Return (x, y) of the center of cell containing provided text 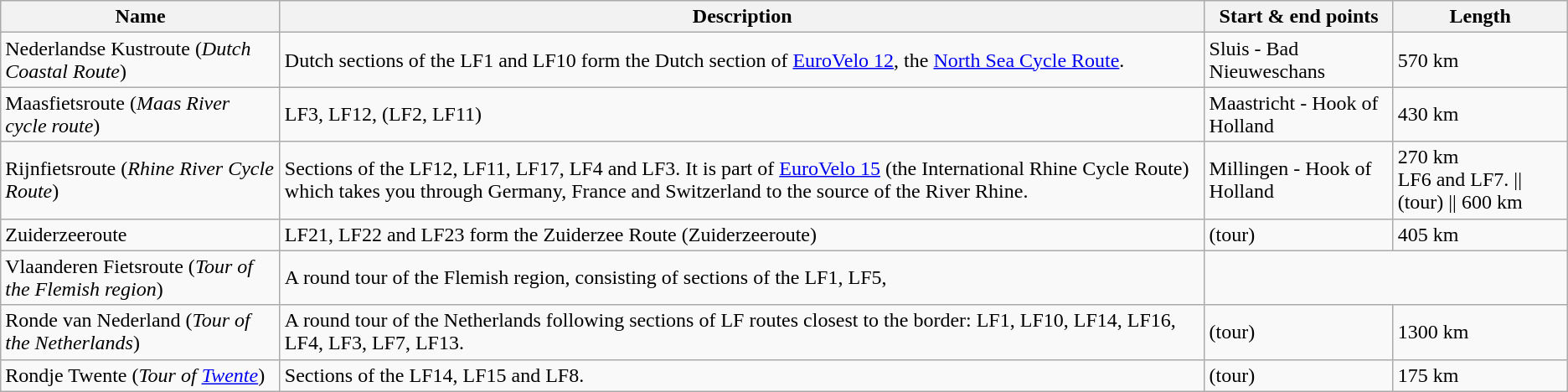
175 km (1480, 375)
Rijnfietsroute (Rhine River Cycle Route) (141, 180)
Sluis - Bad Nieuweschans (1298, 60)
570 km (1480, 60)
LF21, LF22 and LF23 form the Zuiderzee Route (Zuiderzeeroute) (742, 235)
Rondje Twente (Tour of Twente) (141, 375)
Maastricht - Hook of Holland (1298, 114)
430 km (1480, 114)
Name (141, 17)
Nederlandse Kustroute (Dutch Coastal Route) (141, 60)
A round tour of the Flemish region, consisting of sections of the LF1, LF5, (742, 278)
LF3, LF12, (LF2, LF11) (742, 114)
405 km (1480, 235)
Millingen - Hook of Holland (1298, 180)
Dutch sections of the LF1 and LF10 form the Dutch section of EuroVelo 12, the North Sea Cycle Route. (742, 60)
1300 km (1480, 332)
A round tour of the Netherlands following sections of LF routes closest to the border: LF1, LF10, LF14, LF16, LF4, LF3, LF7, LF13. (742, 332)
Length (1480, 17)
Zuiderzeeroute (141, 235)
Sections of the LF14, LF15 and LF8. (742, 375)
Description (742, 17)
Vlaanderen Fietsroute (Tour of the Flemish region) (141, 278)
Start & end points (1298, 17)
Ronde van Nederland (Tour of the Netherlands) (141, 332)
Maasfietsroute (Maas River cycle route) (141, 114)
270 km LF6 and LF7. || (tour) || 600 km (1480, 180)
